Locate the cell with the specified text and output its (X, Y) center coordinate. 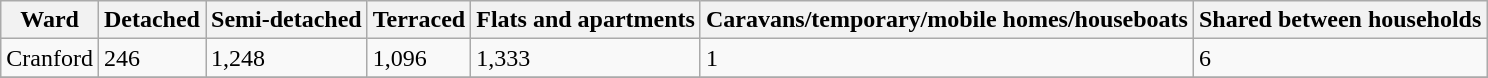
1,096 (418, 58)
Shared between households (1340, 20)
Terraced (418, 20)
1,248 (287, 58)
6 (1340, 58)
Detached (152, 20)
Semi-detached (287, 20)
1 (946, 58)
Cranford (50, 58)
246 (152, 58)
Flats and apartments (586, 20)
Ward (50, 20)
1,333 (586, 58)
Caravans/temporary/mobile homes/houseboats (946, 20)
